From the cell containing the given text, extract its center point as (x, y) coordinate. 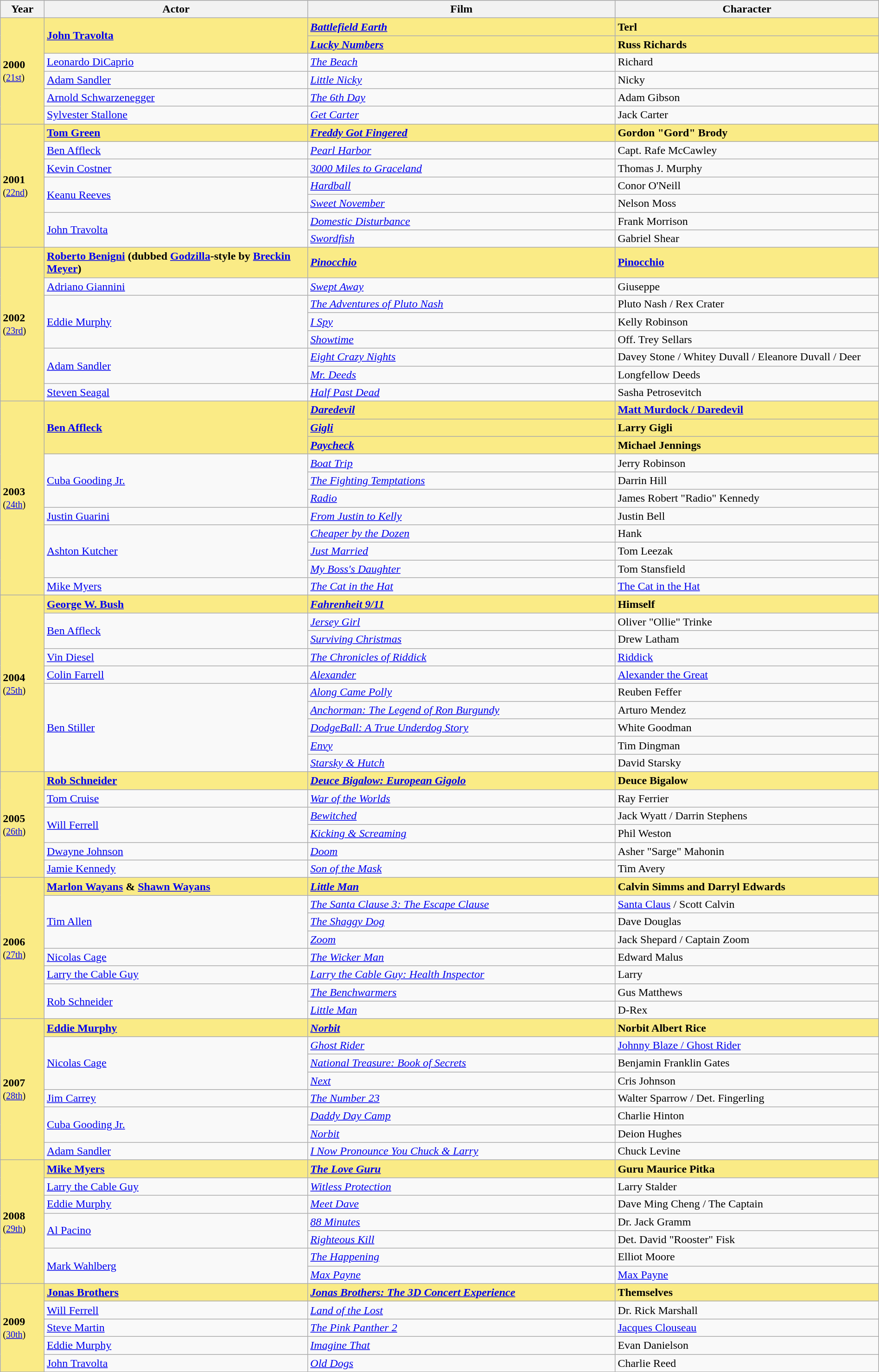
Hardball (462, 185)
The Happening (462, 1257)
Showtime (462, 339)
Tom Stansfield (747, 569)
Thomas J. Murphy (747, 168)
Tom Green (176, 133)
Ghost Rider (462, 1045)
Anchorman: The Legend of Ron Burgundy (462, 710)
Larry (747, 975)
Pluto Nash / Rex Crater (747, 304)
The Shaggy Dog (462, 922)
Righteous Kill (462, 1239)
Riddick (747, 657)
Leonardo DiCaprio (176, 62)
Oliver "Ollie" Trinke (747, 622)
Larry Stalder (747, 1187)
Deuce Bigalow: European Gigolo (462, 780)
Daredevil (462, 410)
Just Married (462, 551)
The Chronicles of Riddick (462, 657)
Calvin Simms and Darryl Edwards (747, 887)
Daddy Day Camp (462, 1116)
The Adventures of Pluto Nash (462, 304)
Evan Danielson (747, 1345)
Starsky & Hutch (462, 763)
The Love Guru (462, 1169)
Alexander (462, 675)
Jerry Robinson (747, 463)
Along Came Polly (462, 692)
Sasha Petrosevitch (747, 392)
Det. David "Rooster" Fisk (747, 1239)
Surviving Christmas (462, 639)
Darrin Hill (747, 480)
Keanu Reeves (176, 194)
Drew Latham (747, 639)
2008(29th) (22, 1222)
Jack Shepard / Captain Zoom (747, 939)
Kicking & Screaming (462, 834)
Justin Guarini (176, 516)
Michael Jennings (747, 445)
Swordfish (462, 239)
3000 Miles to Graceland (462, 168)
David Starsky (747, 763)
2007(28th) (22, 1089)
The 6th Day (462, 97)
Kevin Costner (176, 168)
Tim Allen (176, 922)
Boat Trip (462, 463)
Themselves (747, 1292)
Nicky (747, 80)
I Now Pronounce You Chuck & Larry (462, 1151)
Jonas Brothers (176, 1292)
Jacques Clouseau (747, 1327)
Davey Stone / Whitey Duvall / Eleanore Duvall / Deer (747, 357)
Jim Carrey (176, 1098)
Imagine That (462, 1345)
Gordon "Gord" Brody (747, 133)
2009(30th) (22, 1327)
Eight Crazy Nights (462, 357)
Radio (462, 498)
Adriano Giannini (176, 287)
Fahrenheit 9/11 (462, 604)
Vin Diesel (176, 657)
Dr. Jack Gramm (747, 1222)
Steve Martin (176, 1327)
Sylvester Stallone (176, 115)
Gigli (462, 428)
Cris Johnson (747, 1081)
I Spy (462, 322)
Elliot Moore (747, 1257)
Character (747, 9)
Chuck Levine (747, 1151)
George W. Bush (176, 604)
Guru Maurice Pitka (747, 1169)
The Beach (462, 62)
Dave Douglas (747, 922)
Phil Weston (747, 834)
From Justin to Kelly (462, 516)
Jack Wyatt / Darrin Stephens (747, 816)
Alexander the Great (747, 675)
Deuce Bigalow (747, 780)
Larry the Cable Guy: Health Inspector (462, 975)
White Goodman (747, 727)
Gabriel Shear (747, 239)
My Boss's Daughter (462, 569)
Battlefield Earth (462, 27)
2006(27th) (22, 948)
Colin Farrell (176, 675)
2000(21st) (22, 71)
Marlon Wayans & Shawn Wayans (176, 887)
The Pink Panther 2 (462, 1327)
Longfellow Deeds (747, 375)
Roberto Benigni (dubbed Godzilla-style by Breckin Meyer) (176, 262)
The Number 23 (462, 1098)
Off. Trey Sellars (747, 339)
Asher "Sarge" Mahonin (747, 851)
Frank Morrison (747, 221)
Benjamin Franklin Gates (747, 1063)
Film (462, 9)
Al Pacino (176, 1231)
Jonas Brothers: The 3D Concert Experience (462, 1292)
Witless Protection (462, 1187)
Tom Cruise (176, 798)
2004(25th) (22, 683)
2001(22nd) (22, 185)
Walter Sparrow / Det. Fingerling (747, 1098)
Half Past Dead (462, 392)
Charlie Hinton (747, 1116)
Ashton Kutcher (176, 551)
Charlie Reed (747, 1363)
Tim Dingman (747, 745)
The Santa Clause 3: The Escape Clause (462, 904)
Jersey Girl (462, 622)
Arnold Schwarzenegger (176, 97)
Jamie Kennedy (176, 869)
Conor O'Neill (747, 185)
Son of the Mask (462, 869)
National Treasure: Book of Secrets (462, 1063)
Arturo Mendez (747, 710)
Kelly Robinson (747, 322)
Domestic Disturbance (462, 221)
The Benchwarmers (462, 992)
Gus Matthews (747, 992)
2005(26th) (22, 824)
Himself (747, 604)
Next (462, 1081)
Zoom (462, 939)
Envy (462, 745)
Mark Wahlberg (176, 1266)
Edward Malus (747, 957)
Matt Murdock / Daredevil (747, 410)
Freddy Got Fingered (462, 133)
Richard (747, 62)
Jack Carter (747, 115)
Tim Avery (747, 869)
The Fighting Temptations (462, 480)
Larry Gigli (747, 428)
War of the Worlds (462, 798)
Dwayne Johnson (176, 851)
Capt. Rafe McCawley (747, 150)
Dr. Rick Marshall (747, 1310)
Lucky Numbers (462, 45)
The Wicker Man (462, 957)
88 Minutes (462, 1222)
Ray Ferrier (747, 798)
Dave Ming Cheng / The Captain (747, 1204)
Justin Bell (747, 516)
Steven Seagal (176, 392)
Santa Claus / Scott Calvin (747, 904)
Doom (462, 851)
Year (22, 9)
James Robert "Radio" Kennedy (747, 498)
Paycheck (462, 445)
Deion Hughes (747, 1134)
Nelson Moss (747, 203)
Mr. Deeds (462, 375)
Land of the Lost (462, 1310)
Adam Gibson (747, 97)
Hank (747, 534)
D-Rex (747, 1010)
Cheaper by the Dozen (462, 534)
Pearl Harbor (462, 150)
Tom Leezak (747, 551)
Old Dogs (462, 1363)
Reuben Feffer (747, 692)
Johnny Blaze / Ghost Rider (747, 1045)
Actor (176, 9)
Meet Dave (462, 1204)
Giuseppe (747, 287)
Little Nicky (462, 80)
Russ Richards (747, 45)
Ben Stiller (176, 727)
Bewitched (462, 816)
Norbit Albert Rice (747, 1027)
Terl (747, 27)
2002(23rd) (22, 325)
DodgeBall: A True Underdog Story (462, 727)
Sweet November (462, 203)
Get Carter (462, 115)
Swept Away (462, 287)
2003(24th) (22, 498)
